Search for the cell housing the specified text and yield its (X, Y) center coordinate. 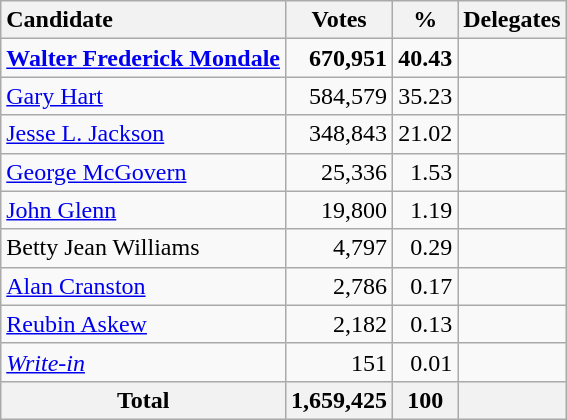
George McGovern (144, 172)
40.43 (426, 58)
Alan Cranston (144, 286)
25,336 (340, 172)
Walter Frederick Mondale (144, 58)
John Glenn (144, 210)
Write-in (144, 362)
% (426, 20)
100 (426, 400)
4,797 (340, 248)
1.19 (426, 210)
0.29 (426, 248)
Delegates (512, 20)
1.53 (426, 172)
Gary Hart (144, 96)
0.13 (426, 324)
151 (340, 362)
1,659,425 (340, 400)
Votes (340, 20)
670,951 (340, 58)
Total (144, 400)
19,800 (340, 210)
21.02 (426, 134)
35.23 (426, 96)
Candidate (144, 20)
0.01 (426, 362)
2,182 (340, 324)
Betty Jean Williams (144, 248)
584,579 (340, 96)
348,843 (340, 134)
Jesse L. Jackson (144, 134)
2,786 (340, 286)
0.17 (426, 286)
Reubin Askew (144, 324)
